Detect which cell encompasses the target text, then output its [x, y] center coordinate. 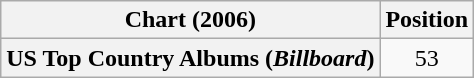
Chart (2006) [190, 20]
US Top Country Albums (Billboard) [190, 58]
53 [427, 58]
Position [427, 20]
